Provide the [x, y] coordinate of the cell's center where the given text is located.  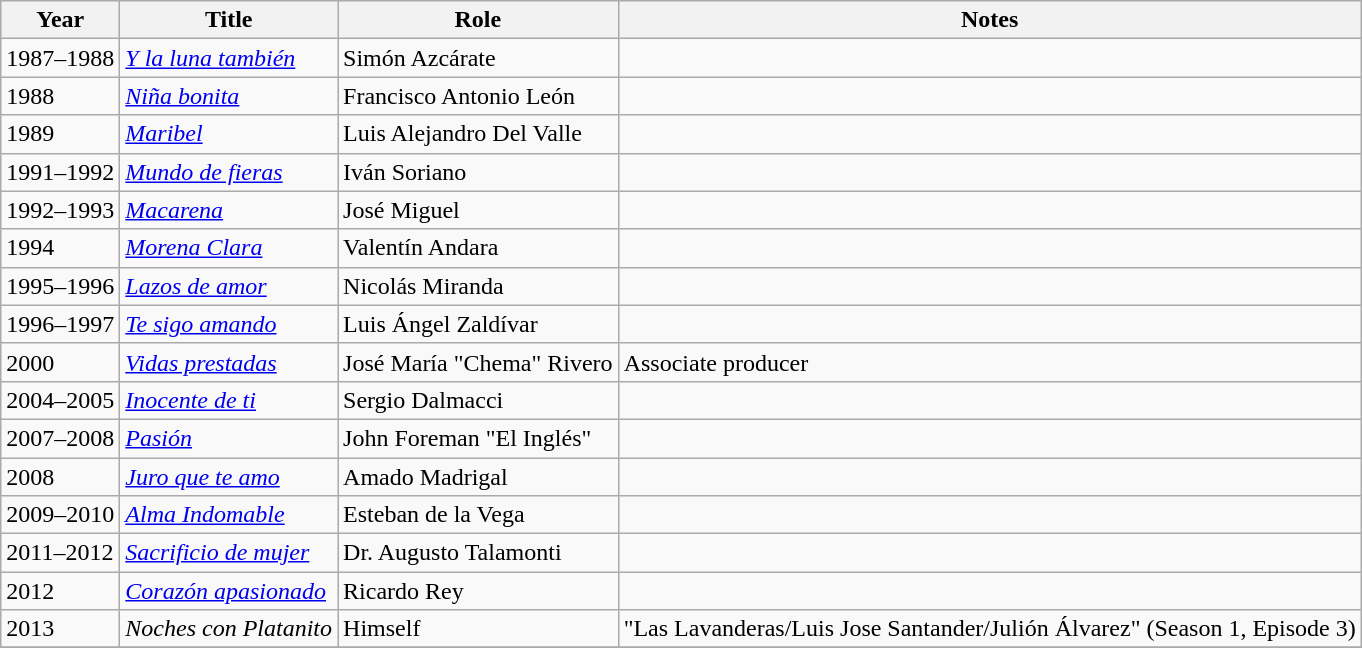
2004–2005 [60, 400]
Nicolás Miranda [478, 286]
Y la luna también [229, 58]
Juro que te amo [229, 477]
2007–2008 [60, 438]
John Foreman "El Inglés" [478, 438]
1991–1992 [60, 172]
2013 [60, 629]
Notes [990, 20]
Inocente de ti [229, 400]
2008 [60, 477]
Te sigo amando [229, 324]
Valentín Andara [478, 248]
Alma Indomable [229, 515]
Title [229, 20]
1988 [60, 96]
Amado Madrigal [478, 477]
1987–1988 [60, 58]
Mundo de fieras [229, 172]
1996–1997 [60, 324]
Luis Alejandro Del Valle [478, 134]
Esteban de la Vega [478, 515]
José María "Chema" Rivero [478, 362]
1995–1996 [60, 286]
José Miguel [478, 210]
Lazos de amor [229, 286]
Corazón apasionado [229, 591]
"Las Lavanderas/Luis Jose Santander/Julión Álvarez" (Season 1, Episode 3) [990, 629]
Sacrificio de mujer [229, 553]
Luis Ángel Zaldívar [478, 324]
Ricardo Rey [478, 591]
Maribel [229, 134]
Francisco Antonio León [478, 96]
Macarena [229, 210]
Vidas prestadas [229, 362]
2000 [60, 362]
2011–2012 [60, 553]
Year [60, 20]
Pasión [229, 438]
Niña bonita [229, 96]
1994 [60, 248]
1992–1993 [60, 210]
Simón Azcárate [478, 58]
Associate producer [990, 362]
Morena Clara [229, 248]
2009–2010 [60, 515]
Sergio Dalmacci [478, 400]
Role [478, 20]
Himself [478, 629]
1989 [60, 134]
Dr. Augusto Talamonti [478, 553]
Iván Soriano [478, 172]
2012 [60, 591]
Noches con Platanito [229, 629]
